Find where the given text appears and provide that cell's center as (x, y) coordinate. 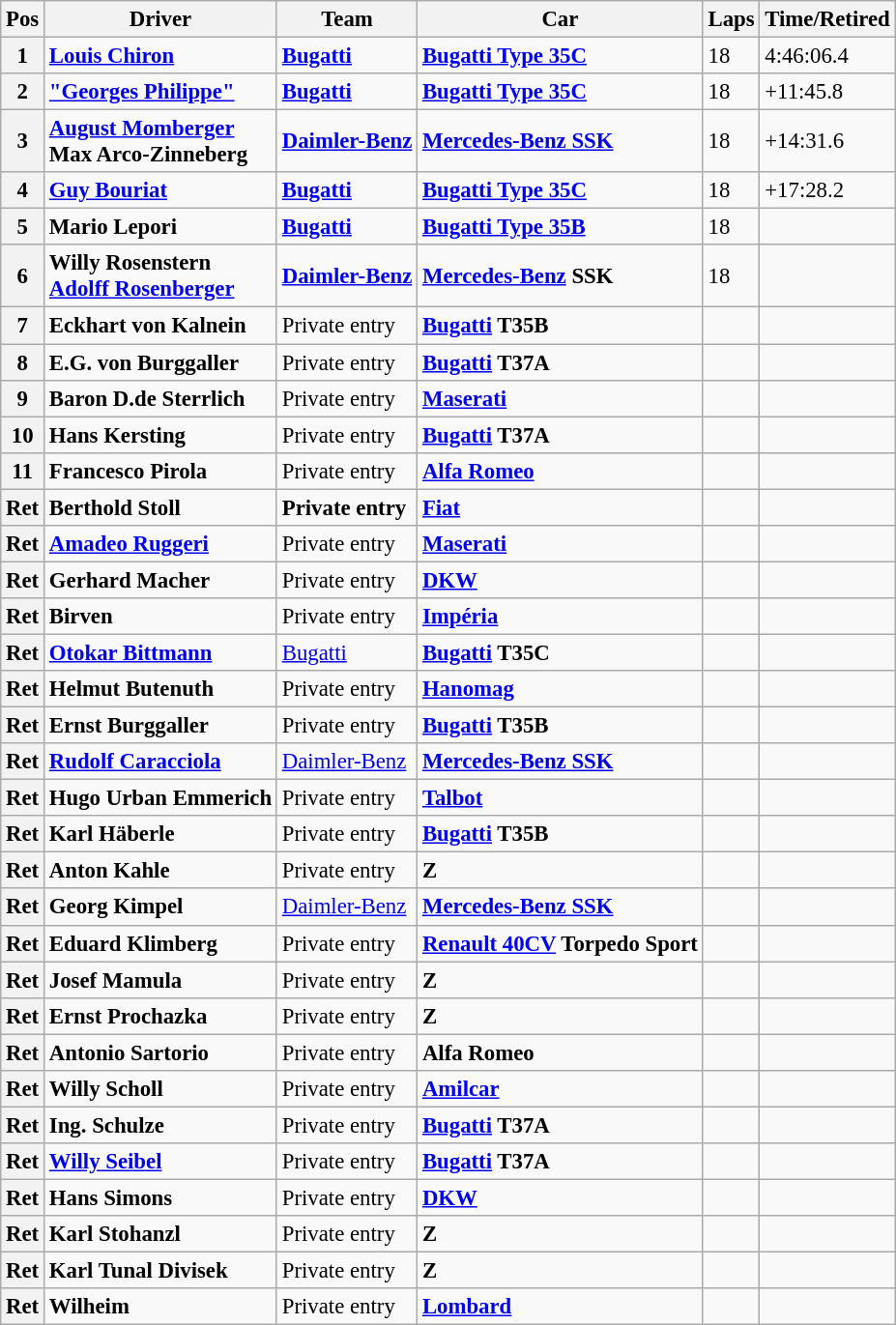
Eduard Klimberg (160, 943)
Karl Häberle (160, 834)
Ernst Prochazka (160, 1016)
Pos (23, 19)
Baron D.de Sterrlich (160, 398)
Guy Bouriat (160, 190)
Time/Retired (827, 19)
Driver (160, 19)
8 (23, 362)
4:46:06.4 (827, 56)
Hans Kersting (160, 435)
+11:45.8 (827, 92)
Louis Chiron (160, 56)
Talbot (561, 798)
Team (346, 19)
Berthold Stoll (160, 507)
3 (23, 141)
7 (23, 326)
Willy Rosenstern Adolff Rosenberger (160, 276)
Otokar Bittmann (160, 652)
Amilcar (561, 1089)
Car (561, 19)
Ing. Schulze (160, 1125)
Anton Kahle (160, 871)
Josef Mamula (160, 980)
E.G. von Burggaller (160, 362)
6 (23, 276)
Bugatti T35C (561, 652)
Wilheim (160, 1307)
Eckhart von Kalnein (160, 326)
"Georges Philippe" (160, 92)
Karl Stohanzl (160, 1234)
Laps (731, 19)
+14:31.6 (827, 141)
Rudolf Caracciola (160, 762)
Karl Tunal Divisek (160, 1271)
Willy Scholl (160, 1089)
Helmut Butenuth (160, 689)
1 (23, 56)
+17:28.2 (827, 190)
Lombard (561, 1307)
10 (23, 435)
Willy Seibel (160, 1162)
2 (23, 92)
Renault 40CV Torpedo Sport (561, 943)
Fiat (561, 507)
Francesco Pirola (160, 471)
August Momberger Max Arco-Zinneberg (160, 141)
Ernst Burggaller (160, 726)
Impéria (561, 617)
4 (23, 190)
Birven (160, 617)
Hugo Urban Emmerich (160, 798)
Hans Simons (160, 1197)
11 (23, 471)
Antonio Sartorio (160, 1052)
Amadeo Ruggeri (160, 544)
5 (23, 227)
Hanomag (561, 689)
Gerhard Macher (160, 580)
Bugatti Type 35B (561, 227)
Georg Kimpel (160, 907)
Mario Lepori (160, 227)
9 (23, 398)
